Extract the (X, Y) coordinate from the center of the cell holding the provided text.  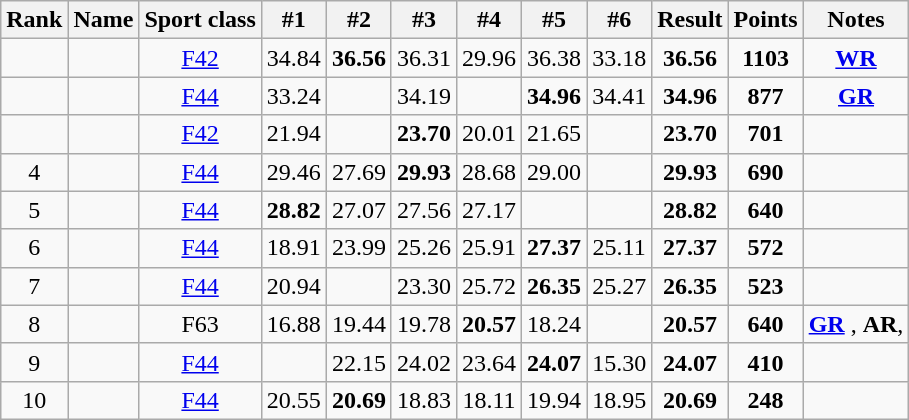
GR , AR, (856, 324)
F63 (200, 324)
248 (766, 400)
34.19 (424, 96)
29.00 (554, 172)
10 (34, 400)
18.11 (488, 400)
18.91 (294, 248)
33.18 (620, 58)
25.72 (488, 286)
WR (856, 58)
#4 (488, 20)
#5 (554, 20)
25.27 (620, 286)
#3 (424, 20)
20.01 (488, 134)
22.15 (358, 362)
Rank (34, 20)
#2 (358, 20)
523 (766, 286)
36.31 (424, 58)
19.94 (554, 400)
572 (766, 248)
4 (34, 172)
877 (766, 96)
#1 (294, 20)
25.26 (424, 248)
25.11 (620, 248)
34.84 (294, 58)
690 (766, 172)
5 (34, 210)
27.69 (358, 172)
#6 (620, 20)
21.65 (554, 134)
27.07 (358, 210)
Sport class (200, 20)
9 (34, 362)
29.96 (488, 58)
27.17 (488, 210)
34.41 (620, 96)
410 (766, 362)
19.78 (424, 324)
36.38 (554, 58)
27.56 (424, 210)
23.64 (488, 362)
18.83 (424, 400)
23.99 (358, 248)
Name (104, 20)
Result (690, 20)
1103 (766, 58)
6 (34, 248)
18.95 (620, 400)
23.30 (424, 286)
8 (34, 324)
19.44 (358, 324)
Notes (856, 20)
29.46 (294, 172)
33.24 (294, 96)
25.91 (488, 248)
GR (856, 96)
20.55 (294, 400)
16.88 (294, 324)
20.94 (294, 286)
701 (766, 134)
28.68 (488, 172)
15.30 (620, 362)
18.24 (554, 324)
21.94 (294, 134)
24.02 (424, 362)
Points (766, 20)
7 (34, 286)
